Return the [x, y] coordinate for the center point of the cell that contains the specified text.  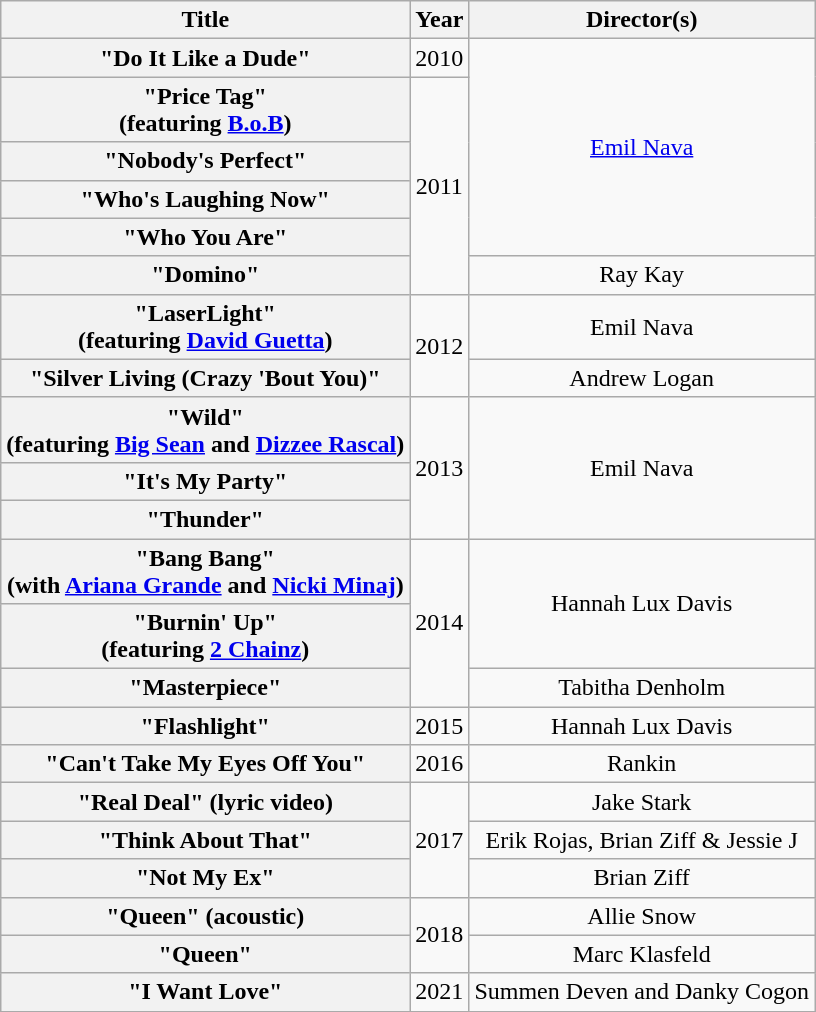
"Queen" (acoustic) [206, 916]
Year [440, 20]
Title [206, 20]
"Not My Ex" [206, 878]
Marc Klasfeld [642, 954]
"Nobody's Perfect" [206, 161]
"LaserLight"(featuring David Guetta) [206, 326]
2017 [440, 840]
"Price Tag"(featuring B.o.B) [206, 110]
Director(s) [642, 20]
"I Want Love" [206, 992]
"Masterpiece" [206, 688]
2013 [440, 468]
"Thunder" [206, 519]
"Wild"(featuring Big Sean and Dizzee Rascal) [206, 430]
"Flashlight" [206, 726]
"Do It Like a Dude" [206, 58]
"Queen" [206, 954]
2016 [440, 764]
"Burnin' Up"(featuring 2 Chainz) [206, 636]
2014 [440, 622]
Erik Rojas, Brian Ziff & Jessie J [642, 840]
"Domino" [206, 275]
Rankin [642, 764]
"Bang Bang"(with Ariana Grande and Nicki Minaj) [206, 570]
"It's My Party" [206, 481]
Andrew Logan [642, 378]
2015 [440, 726]
Summen Deven and Danky Cogon [642, 992]
"Silver Living (Crazy 'Bout You)" [206, 378]
Jake Stark [642, 802]
2012 [440, 346]
Brian Ziff [642, 878]
"Who's Laughing Now" [206, 199]
2011 [440, 186]
Allie Snow [642, 916]
"Who You Are" [206, 237]
"Real Deal" (lyric video) [206, 802]
"Can't Take My Eyes Off You" [206, 764]
2018 [440, 935]
2010 [440, 58]
Tabitha Denholm [642, 688]
"Think About That" [206, 840]
2021 [440, 992]
Ray Kay [642, 275]
